Detect which cell encompasses the target text, then output its [x, y] center coordinate. 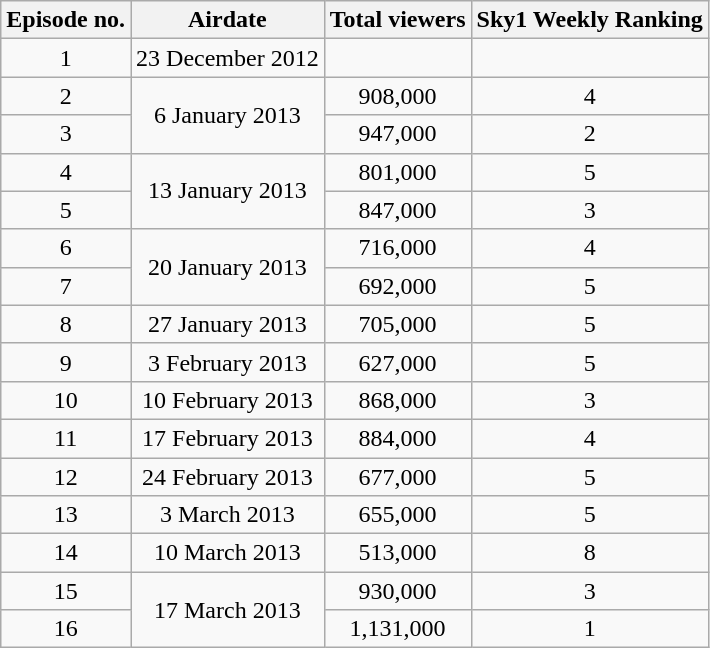
17 March 2013 [228, 610]
16 [66, 629]
11 [66, 438]
705,000 [398, 324]
10 [66, 400]
692,000 [398, 286]
20 January 2013 [228, 267]
13 [66, 515]
884,000 [398, 438]
12 [66, 477]
27 January 2013 [228, 324]
677,000 [398, 477]
908,000 [398, 96]
Episode no. [66, 20]
847,000 [398, 210]
14 [66, 553]
627,000 [398, 362]
930,000 [398, 591]
3 February 2013 [228, 362]
9 [66, 362]
Total viewers [398, 20]
Sky1 Weekly Ranking [590, 20]
3 March 2013 [228, 515]
15 [66, 591]
1,131,000 [398, 629]
716,000 [398, 248]
10 March 2013 [228, 553]
24 February 2013 [228, 477]
13 January 2013 [228, 191]
513,000 [398, 553]
655,000 [398, 515]
6 January 2013 [228, 115]
17 February 2013 [228, 438]
10 February 2013 [228, 400]
23 December 2012 [228, 58]
868,000 [398, 400]
801,000 [398, 172]
947,000 [398, 134]
Airdate [228, 20]
6 [66, 248]
7 [66, 286]
